Identify which cell holds the provided text, then report its (X, Y) central coordinate. 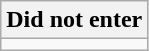
Did not enter (74, 20)
